Determine the (X, Y) coordinate at the center of the cell enclosing the given text.  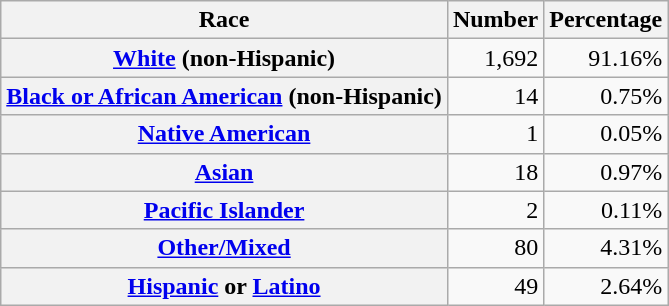
Pacific Islander (224, 210)
0.11% (606, 210)
0.75% (606, 96)
2 (495, 210)
Number (495, 20)
0.05% (606, 134)
Asian (224, 172)
Percentage (606, 20)
1 (495, 134)
Hispanic or Latino (224, 286)
2.64% (606, 286)
49 (495, 286)
80 (495, 248)
4.31% (606, 248)
Black or African American (non-Hispanic) (224, 96)
1,692 (495, 58)
White (non-Hispanic) (224, 58)
0.97% (606, 172)
14 (495, 96)
91.16% (606, 58)
Native American (224, 134)
Other/Mixed (224, 248)
Race (224, 20)
18 (495, 172)
